Determine the (x, y) coordinate at the center of the cell enclosing the given text.  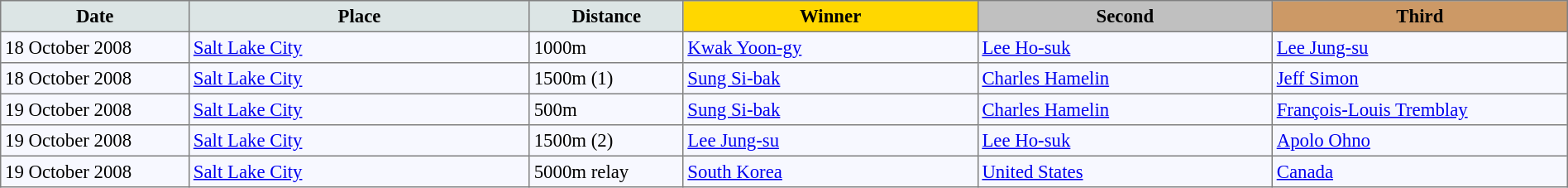
500m (606, 109)
Second (1125, 17)
1500m (1) (606, 79)
Third (1419, 17)
1000m (606, 47)
Date (95, 17)
Distance (606, 17)
François-Louis Tremblay (1419, 109)
Winner (830, 17)
Kwak Yoon-gy (830, 47)
Place (360, 17)
1500m (2) (606, 141)
United States (1125, 171)
5000m relay (606, 171)
Apolo Ohno (1419, 141)
South Korea (830, 171)
Canada (1419, 171)
Jeff Simon (1419, 79)
